Determine the [x, y] coordinate at the center of the cell enclosing the given text.  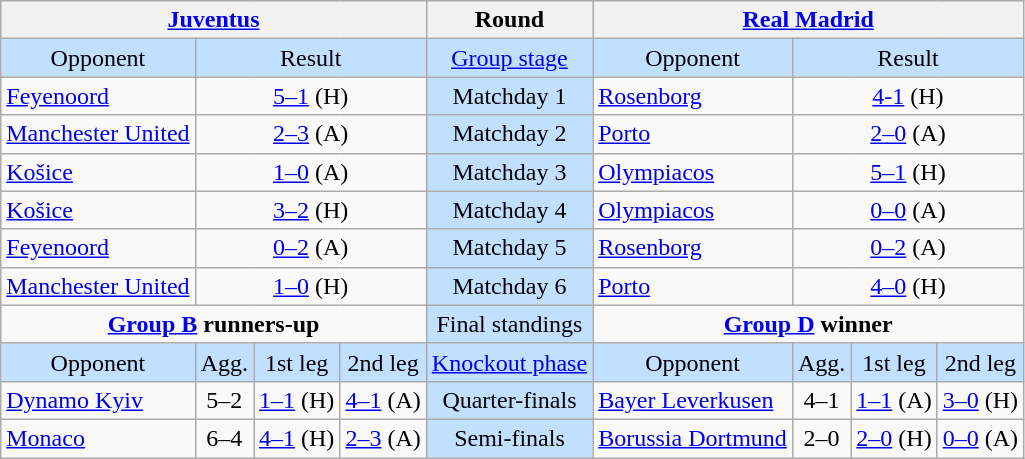
3–2 (H) [310, 210]
Quarter-finals [509, 400]
Semi-finals [509, 438]
Group D winner [808, 324]
Real Madrid [808, 20]
Matchday 5 [509, 248]
Matchday 6 [509, 286]
1–1 (H) [297, 400]
Knockout phase [509, 362]
Bayer Leverkusen [693, 400]
Dynamo Kyiv [98, 400]
Matchday 4 [509, 210]
2–0 (H) [894, 438]
Round [509, 20]
Juventus [214, 20]
1–0 (A) [310, 172]
Matchday 3 [509, 172]
Matchday 1 [509, 96]
Final standings [509, 324]
2–0 (A) [908, 134]
Group B runners-up [214, 324]
5–2 [224, 400]
Monaco [98, 438]
Borussia Dortmund [693, 438]
6–4 [224, 438]
1–1 (A) [894, 400]
2–0 [821, 438]
4–1 (H) [297, 438]
1–0 (H) [310, 286]
Group stage [509, 58]
4-1 (H) [908, 96]
4–0 (H) [908, 286]
4–1 (A) [383, 400]
3–0 (H) [980, 400]
Matchday 2 [509, 134]
4–1 [821, 400]
